Identify which cell holds the provided text, then report its (x, y) central coordinate. 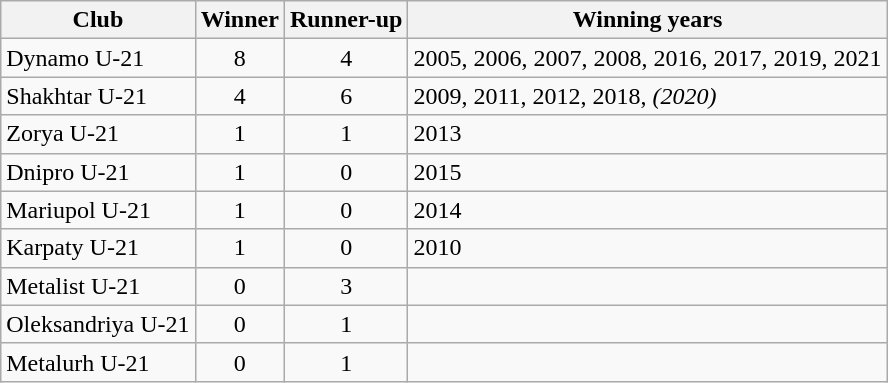
Mariupol U-21 (98, 210)
Winning years (648, 20)
2014 (648, 210)
8 (240, 58)
Runner-up (346, 20)
Shakhtar U-21 (98, 96)
Karpaty U-21 (98, 248)
Club (98, 20)
6 (346, 96)
2015 (648, 172)
2013 (648, 134)
Metalurh U-21 (98, 362)
Dynamo U-21 (98, 58)
Winner (240, 20)
2005, 2006, 2007, 2008, 2016, 2017, 2019, 2021 (648, 58)
2010 (648, 248)
3 (346, 286)
Metalist U-21 (98, 286)
Oleksandriya U-21 (98, 324)
Zorya U-21 (98, 134)
2009, 2011, 2012, 2018, (2020) (648, 96)
Dnipro U-21 (98, 172)
